Provide the (x, y) coordinate of the cell's center where the given text is located.  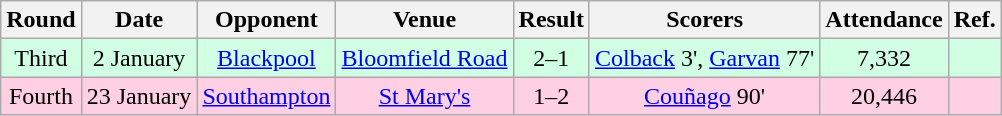
2 January (139, 58)
Date (139, 20)
Venue (424, 20)
Opponent (266, 20)
7,332 (884, 58)
23 January (139, 96)
Third (41, 58)
Southampton (266, 96)
Attendance (884, 20)
Result (551, 20)
Fourth (41, 96)
Colback 3', Garvan 77' (704, 58)
20,446 (884, 96)
1–2 (551, 96)
Scorers (704, 20)
Ref. (974, 20)
Bloomfield Road (424, 58)
St Mary's (424, 96)
Blackpool (266, 58)
Couñago 90' (704, 96)
Round (41, 20)
2–1 (551, 58)
